Identify which cell holds the provided text, then report its (X, Y) central coordinate. 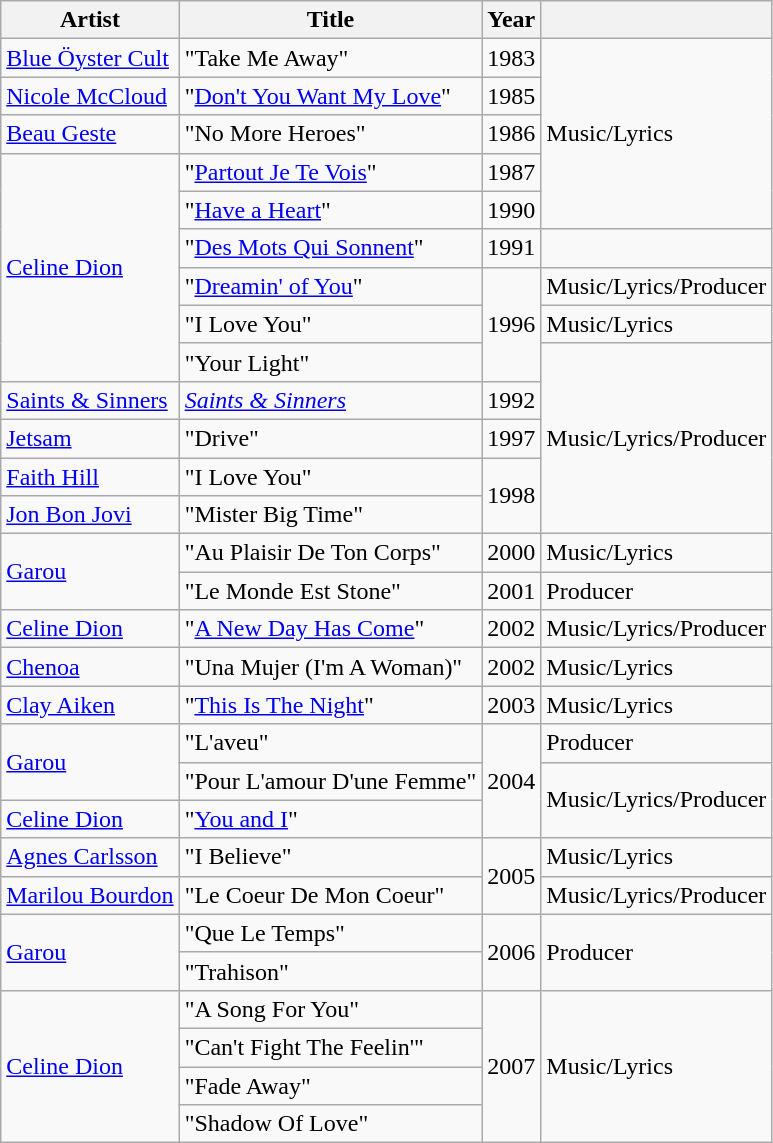
"Shadow Of Love" (330, 1124)
"Pour L'amour D'une Femme" (330, 781)
"This Is The Night" (330, 705)
"I Believe" (330, 857)
1992 (512, 400)
"Dreamin' of You" (330, 286)
"Take Me Away" (330, 58)
Faith Hill (90, 477)
Jon Bon Jovi (90, 515)
1990 (512, 210)
2001 (512, 591)
2006 (512, 952)
Year (512, 20)
"L'aveu" (330, 743)
"Mister Big Time" (330, 515)
Blue Öyster Cult (90, 58)
"Una Mujer (I'm A Woman)" (330, 667)
2004 (512, 781)
"Don't You Want My Love" (330, 96)
"Fade Away" (330, 1085)
"Que Le Temps" (330, 933)
Jetsam (90, 438)
"A Song For You" (330, 1009)
2000 (512, 553)
"Have a Heart" (330, 210)
"Drive" (330, 438)
"Le Coeur De Mon Coeur" (330, 895)
"You and I" (330, 819)
Artist (90, 20)
2007 (512, 1066)
Chenoa (90, 667)
1998 (512, 496)
"Can't Fight The Feelin'" (330, 1047)
2005 (512, 876)
Beau Geste (90, 134)
"Partout Je Te Vois" (330, 172)
Title (330, 20)
1987 (512, 172)
"Your Light" (330, 362)
"Au Plaisir De Ton Corps" (330, 553)
"Le Monde Est Stone" (330, 591)
1996 (512, 324)
2003 (512, 705)
1997 (512, 438)
Clay Aiken (90, 705)
Agnes Carlsson (90, 857)
1983 (512, 58)
"Trahison" (330, 971)
"A New Day Has Come" (330, 629)
Nicole McCloud (90, 96)
1991 (512, 248)
"Des Mots Qui Sonnent" (330, 248)
1985 (512, 96)
"No More Heroes" (330, 134)
Marilou Bourdon (90, 895)
1986 (512, 134)
